Return the (X, Y) coordinate for the center point of the cell that contains the specified text.  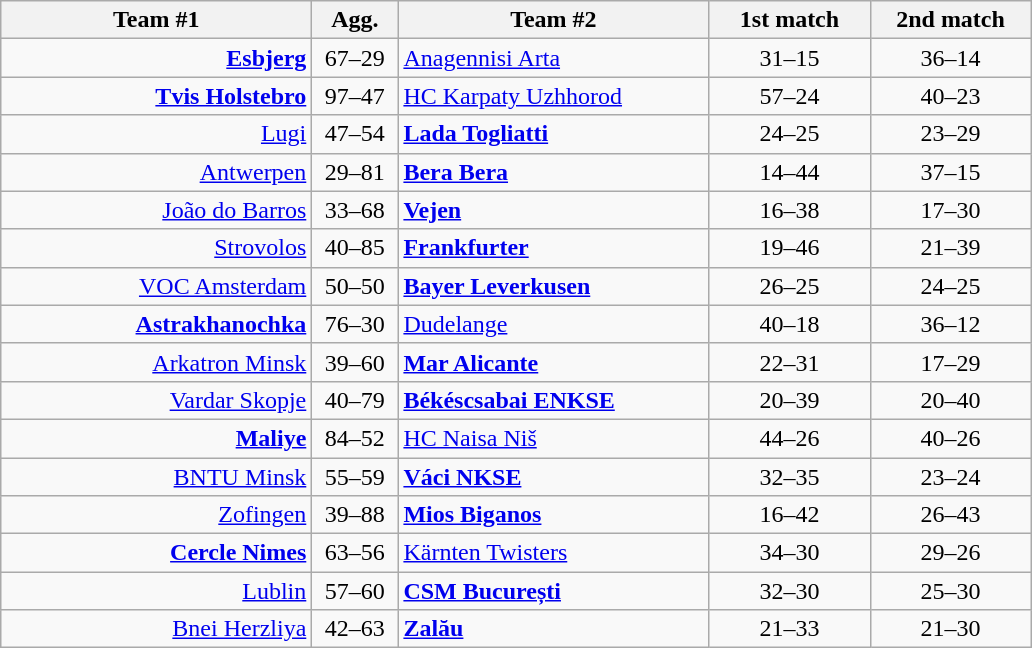
23–24 (950, 477)
29–26 (950, 553)
Váci NKSE (554, 477)
Arkatron Minsk (156, 362)
Kärnten Twisters (554, 553)
Békéscsabai ENKSE (554, 400)
Zalău (554, 629)
Tvis Holstebro (156, 96)
31–15 (790, 58)
Mios Biganos (554, 515)
22–31 (790, 362)
CSM București (554, 591)
Bayer Leverkusen (554, 286)
44–26 (790, 438)
16–38 (790, 210)
29–81 (355, 172)
Team #2 (554, 20)
17–30 (950, 210)
20–40 (950, 400)
32–35 (790, 477)
Vejen (554, 210)
Bnei Herzliya (156, 629)
97–47 (355, 96)
Antwerpen (156, 172)
2nd match (950, 20)
36–14 (950, 58)
26–43 (950, 515)
25–30 (950, 591)
57–60 (355, 591)
26–25 (790, 286)
Mar Alicante (554, 362)
Lublin (156, 591)
50–50 (355, 286)
Anagennisi Arta (554, 58)
67–29 (355, 58)
Vardar Skopje (156, 400)
21–30 (950, 629)
16–42 (790, 515)
Zofingen (156, 515)
17–29 (950, 362)
Strovolos (156, 248)
84–52 (355, 438)
20–39 (790, 400)
Frankfurter (554, 248)
Team #1 (156, 20)
40–18 (790, 324)
VOC Amsterdam (156, 286)
40–79 (355, 400)
HC Karpaty Uzhhorod (554, 96)
21–33 (790, 629)
21–39 (950, 248)
42–63 (355, 629)
40–85 (355, 248)
Agg. (355, 20)
BNTU Minsk (156, 477)
Bera Bera (554, 172)
55–59 (355, 477)
63–56 (355, 553)
19–46 (790, 248)
47–54 (355, 134)
Maliye (156, 438)
76–30 (355, 324)
Lada Togliatti (554, 134)
HC Naisa Niš (554, 438)
14–44 (790, 172)
39–88 (355, 515)
33–68 (355, 210)
39–60 (355, 362)
40–23 (950, 96)
Cercle Nimes (156, 553)
Dudelange (554, 324)
40–26 (950, 438)
Esbjerg (156, 58)
57–24 (790, 96)
João do Barros (156, 210)
Lugi (156, 134)
32–30 (790, 591)
37–15 (950, 172)
1st match (790, 20)
36–12 (950, 324)
23–29 (950, 134)
34–30 (790, 553)
Astrakhanochka (156, 324)
